Search for the cell housing the specified text and yield its (x, y) center coordinate. 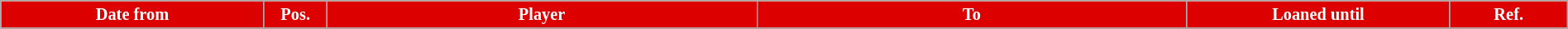
Date from (132, 14)
To (972, 14)
Pos. (295, 14)
Player (542, 14)
Loaned until (1318, 14)
Ref. (1508, 14)
